Pinpoint the cell where the given text exists, returning its (X, Y) midpoint coordinate. 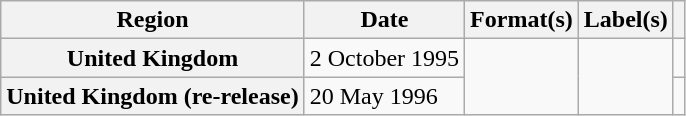
20 May 1996 (384, 96)
Region (152, 20)
United Kingdom (152, 58)
2 October 1995 (384, 58)
Label(s) (626, 20)
Format(s) (522, 20)
Date (384, 20)
United Kingdom (re-release) (152, 96)
